Scan for the cell matching the given text and deliver its [X, Y] coordinate at center. 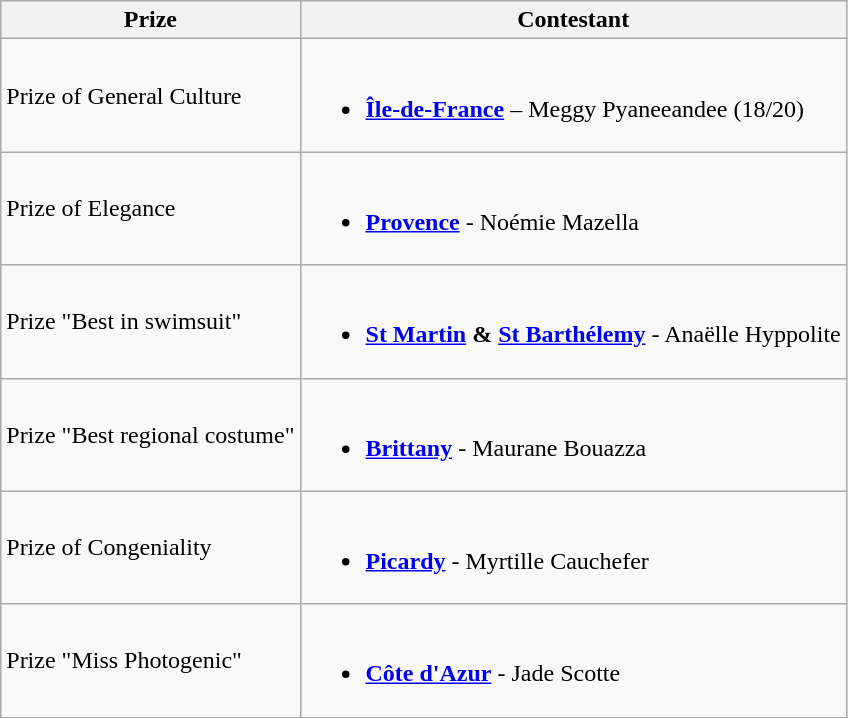
Côte d'Azur - Jade Scotte [573, 660]
Contestant [573, 20]
Prize of General Culture [150, 96]
Brittany - Maurane Bouazza [573, 434]
Prize "Best in swimsuit" [150, 322]
Prize "Best regional costume" [150, 434]
Picardy - Myrtille Cauchefer [573, 548]
Prize [150, 20]
St Martin & St Barthélemy - Anaëlle Hyppolite [573, 322]
Provence - Noémie Mazella [573, 208]
Prize "Miss Photogenic" [150, 660]
Île-de-France – Meggy Pyaneeandee (18/20) [573, 96]
Prize of Congeniality [150, 548]
Prize of Elegance [150, 208]
